Return (X, Y) of the center of cell containing provided text 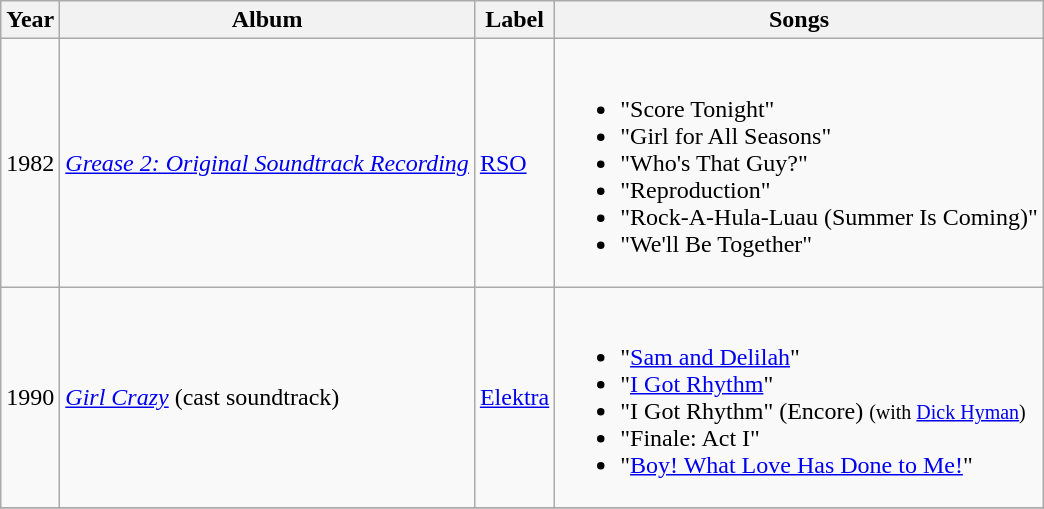
Girl Crazy (cast soundtrack) (268, 398)
Grease 2: Original Soundtrack Recording (268, 163)
1982 (30, 163)
Album (268, 20)
"Sam and Delilah""I Got Rhythm""I Got Rhythm" (Encore) (with Dick Hyman)"Finale: Act I""Boy! What Love Has Done to Me!" (800, 398)
RSO (514, 163)
1990 (30, 398)
Songs (800, 20)
Year (30, 20)
"Score Tonight""Girl for All Seasons""Who's That Guy?""Reproduction""Rock-A-Hula-Luau (Summer Is Coming)""We'll Be Together" (800, 163)
Elektra (514, 398)
Label (514, 20)
